Capture the cell that displays the provided text and extract its (X, Y) central coordinate. 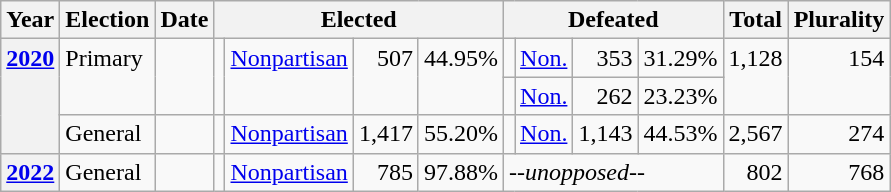
Total (756, 20)
507 (386, 77)
274 (839, 134)
44.53% (680, 134)
802 (756, 172)
2,567 (756, 134)
Plurality (839, 20)
785 (386, 172)
55.20% (460, 134)
31.29% (680, 58)
Year (30, 20)
23.23% (680, 96)
Defeated (613, 20)
1,128 (756, 77)
Elected (359, 20)
2022 (30, 172)
262 (606, 96)
1,417 (386, 134)
44.95% (460, 77)
--unopposed-- (613, 172)
Date (184, 20)
768 (839, 172)
Election (108, 20)
154 (839, 77)
353 (606, 58)
1,143 (606, 134)
2020 (30, 96)
97.88% (460, 172)
Primary (108, 77)
